Find where the given text appears and provide that cell's center as (x, y) coordinate. 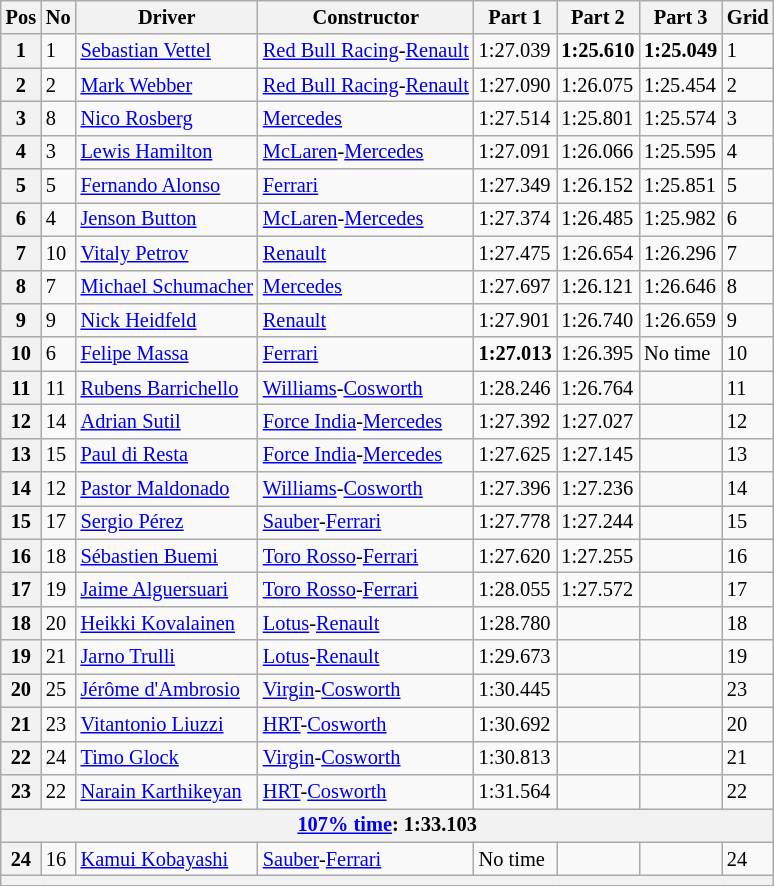
Vitaly Petrov (167, 253)
1:26.659 (680, 320)
Jaime Alguersuari (167, 589)
Lewis Hamilton (167, 152)
Nick Heidfeld (167, 320)
1:27.244 (598, 522)
Sergio Pérez (167, 522)
1:28.780 (516, 623)
Kamui Kobayashi (167, 859)
1:26.075 (598, 85)
Rubens Barrichello (167, 388)
1:27.572 (598, 589)
Fernando Alonso (167, 186)
1:27.255 (598, 556)
1:25.454 (680, 85)
Constructor (366, 17)
Nico Rosberg (167, 118)
Part 2 (598, 17)
1:26.764 (598, 388)
1:27.145 (598, 455)
Sébastien Buemi (167, 556)
1:25.610 (598, 51)
1:30.692 (516, 724)
1:26.066 (598, 152)
Part 1 (516, 17)
1:27.013 (516, 354)
1:30.813 (516, 758)
Grid (748, 17)
1:27.778 (516, 522)
Narain Karthikeyan (167, 791)
1:26.654 (598, 253)
Driver (167, 17)
Vitantonio Liuzzi (167, 724)
Michael Schumacher (167, 287)
1:27.090 (516, 85)
1:27.039 (516, 51)
Mark Webber (167, 85)
Pastor Maldonado (167, 489)
1:27.625 (516, 455)
1:27.091 (516, 152)
Timo Glock (167, 758)
Pos (21, 17)
Jérôme d'Ambrosio (167, 690)
1:25.574 (680, 118)
1:27.620 (516, 556)
107% time: 1:33.103 (388, 825)
1:26.395 (598, 354)
Part 3 (680, 17)
1:27.392 (516, 421)
1:27.396 (516, 489)
1:31.564 (516, 791)
1:25.595 (680, 152)
Jenson Button (167, 219)
Adrian Sutil (167, 421)
Paul di Resta (167, 455)
Felipe Massa (167, 354)
1:29.673 (516, 657)
1:27.374 (516, 219)
1:27.236 (598, 489)
1:25.049 (680, 51)
1:27.901 (516, 320)
1:27.475 (516, 253)
1:27.027 (598, 421)
1:25.982 (680, 219)
1:28.055 (516, 589)
1:26.121 (598, 287)
Heikki Kovalainen (167, 623)
1:26.646 (680, 287)
1:27.514 (516, 118)
Jarno Trulli (167, 657)
1:25.801 (598, 118)
1:27.349 (516, 186)
1:26.152 (598, 186)
1:26.740 (598, 320)
No (58, 17)
1:26.485 (598, 219)
Sebastian Vettel (167, 51)
1:30.445 (516, 690)
1:25.851 (680, 186)
1:26.296 (680, 253)
1:27.697 (516, 287)
25 (58, 690)
1:28.246 (516, 388)
